Provide the [x, y] coordinate of the cell's center where the given text is located.  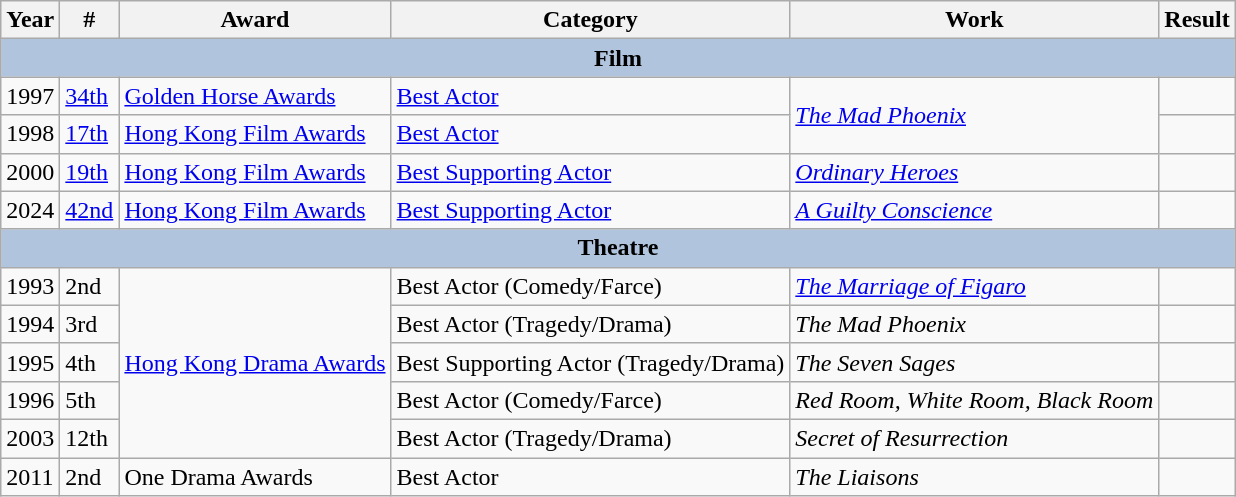
One Drama Awards [255, 477]
A Guilty Conscience [974, 210]
3rd [90, 324]
Hong Kong Drama Awards [255, 362]
Golden Horse Awards [255, 96]
4th [90, 362]
Award [255, 20]
1997 [30, 96]
2024 [30, 210]
Ordinary Heroes [974, 172]
Red Room, White Room, Black Room [974, 400]
2000 [30, 172]
The Liaisons [974, 477]
19th [90, 172]
17th [90, 134]
The Seven Sages [974, 362]
1995 [30, 362]
34th [90, 96]
Result [1197, 20]
Work [974, 20]
2011 [30, 477]
12th [90, 438]
1996 [30, 400]
Category [590, 20]
5th [90, 400]
Theatre [618, 248]
# [90, 20]
1994 [30, 324]
Secret of Resurrection [974, 438]
Year [30, 20]
1993 [30, 286]
Best Supporting Actor (Tragedy/Drama) [590, 362]
2003 [30, 438]
Film [618, 58]
1998 [30, 134]
42nd [90, 210]
The Marriage of Figaro [974, 286]
